Output the (x, y) coordinate of the center of the cell containing the given text.  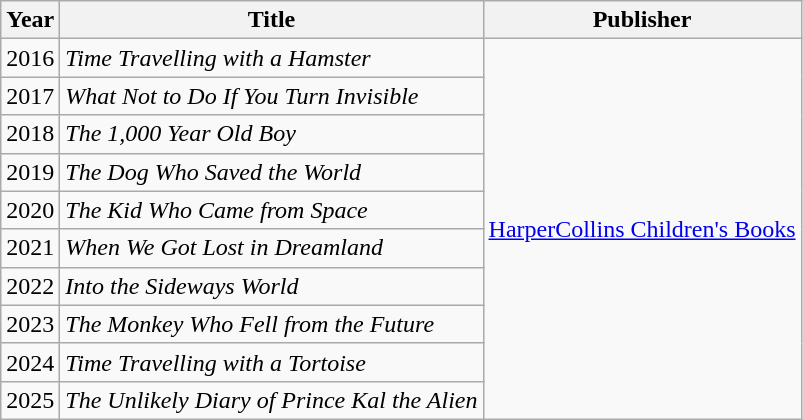
The Dog Who Saved the World (272, 172)
HarperCollins Children's Books (642, 230)
Time Travelling with a Tortoise (272, 362)
The Monkey Who Fell from the Future (272, 324)
2022 (30, 286)
2023 (30, 324)
The Unlikely Diary of Prince Kal the Alien (272, 400)
2025 (30, 400)
Into the Sideways World (272, 286)
What Not to Do If You Turn Invisible (272, 96)
Title (272, 20)
2018 (30, 134)
Publisher (642, 20)
2021 (30, 248)
2024 (30, 362)
2016 (30, 58)
2017 (30, 96)
Year (30, 20)
2019 (30, 172)
The Kid Who Came from Space (272, 210)
2020 (30, 210)
Time Travelling with a Hamster (272, 58)
The 1,000 Year Old Boy (272, 134)
When We Got Lost in Dreamland (272, 248)
